Extract the [X, Y] coordinate from the center of the cell holding the provided text.  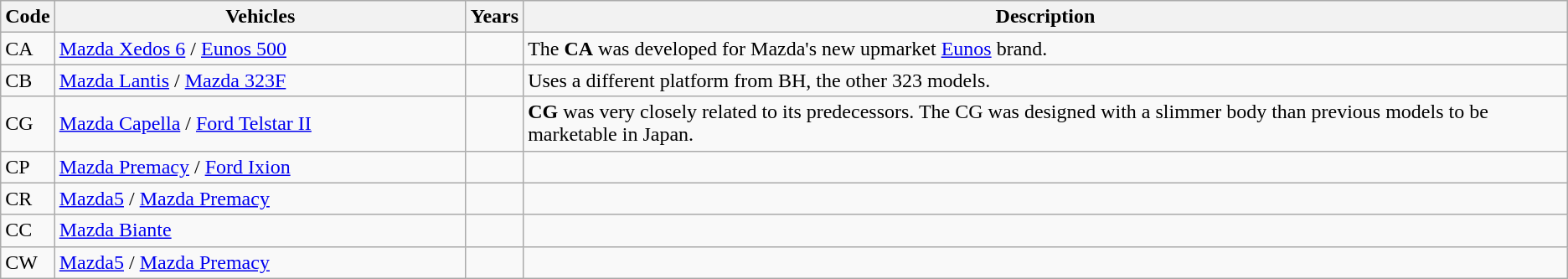
CA [28, 49]
Years [494, 17]
CR [28, 199]
CG was very closely related to its predecessors. The CG was designed with a slimmer body than previous models to be marketable in Japan. [1045, 124]
CG [28, 124]
Mazda Biante [260, 230]
Code [28, 17]
Mazda Lantis / Mazda 323F [260, 80]
CP [28, 167]
Mazda Premacy / Ford Ixion [260, 167]
Uses a different platform from BH, the other 323 models. [1045, 80]
CB [28, 80]
Vehicles [260, 17]
Description [1045, 17]
CC [28, 230]
The CA was developed for Mazda's new upmarket Eunos brand. [1045, 49]
CW [28, 262]
Mazda Capella / Ford Telstar II [260, 124]
Mazda Xedos 6 / Eunos 500 [260, 49]
